Scan for the cell matching the given text and deliver its [X, Y] coordinate at center. 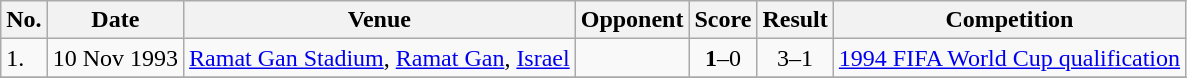
No. [24, 20]
Competition [1009, 20]
Venue [380, 20]
10 Nov 1993 [115, 58]
Ramat Gan Stadium, Ramat Gan, Israel [380, 58]
1. [24, 58]
3–1 [795, 58]
1994 FIFA World Cup qualification [1009, 58]
Score [723, 20]
Result [795, 20]
Opponent [632, 20]
Date [115, 20]
1–0 [723, 58]
